From the cell containing the given text, extract its center point as (x, y) coordinate. 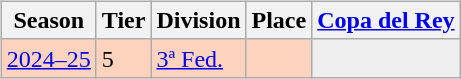
Place (279, 20)
Division (198, 20)
Season (48, 20)
5 (124, 58)
Copa del Rey (386, 20)
3ª Fed. (198, 58)
2024–25 (48, 58)
Tier (124, 20)
